Capture the cell that displays the provided text and extract its [X, Y] central coordinate. 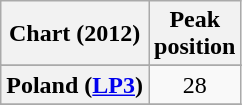
Peakposition [194, 34]
Chart (2012) [75, 34]
28 [194, 85]
Poland (LP3) [75, 85]
